Find where the given text appears and provide that cell's center as [x, y] coordinate. 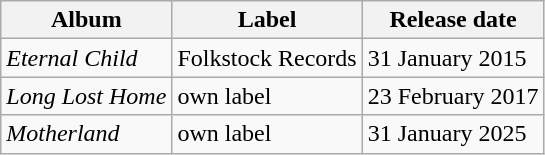
Folkstock Records [267, 58]
31 January 2025 [453, 134]
23 February 2017 [453, 96]
Eternal Child [86, 58]
Album [86, 20]
Release date [453, 20]
Long Lost Home [86, 96]
Label [267, 20]
31 January 2015 [453, 58]
Motherland [86, 134]
